Provide the (x, y) coordinate of the cell's center where the given text is located.  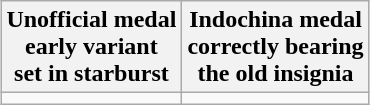
Unofficial medalearly variantset in starburst (92, 47)
Indochina medalcorrectly bearingthe old insignia (276, 47)
